Locate the cell with the specified text and output its [X, Y] center coordinate. 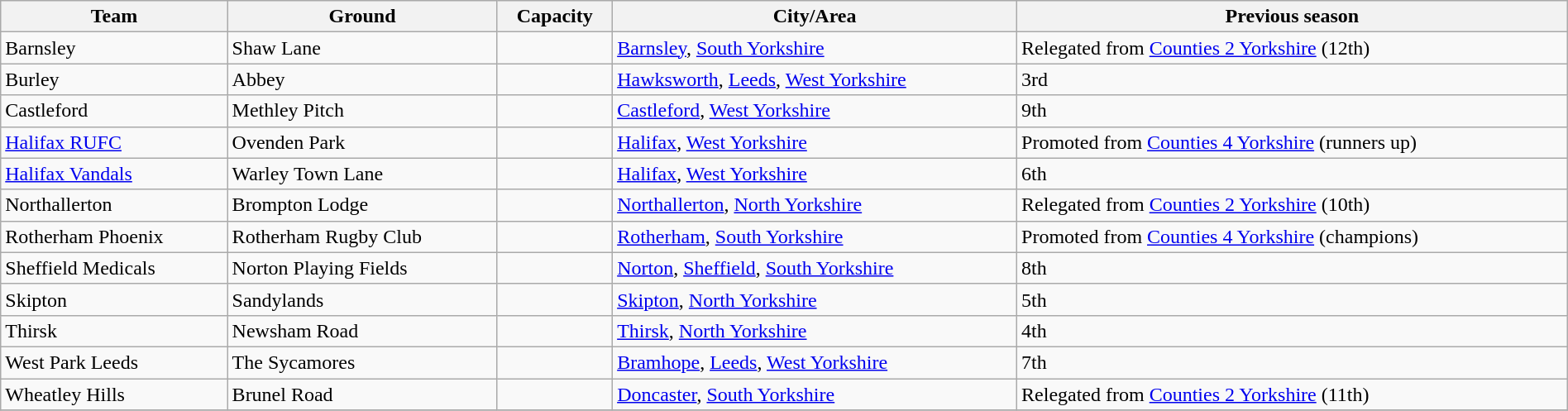
6th [1293, 174]
Doncaster, South Yorkshire [815, 394]
Castleford, West Yorkshire [815, 111]
Thirsk, North Yorkshire [815, 331]
Northallerton, North Yorkshire [815, 205]
Rotherham Rugby Club [362, 237]
Sandylands [362, 299]
Warley Town Lane [362, 174]
Skipton, North Yorkshire [815, 299]
Relegated from Counties 2 Yorkshire (12th) [1293, 48]
Team [114, 17]
Halifax RUFC [114, 142]
Northallerton [114, 205]
Promoted from Counties 4 Yorkshire (champions) [1293, 237]
Thirsk [114, 331]
Abbey [362, 79]
Newsham Road [362, 331]
The Sycamores [362, 362]
Burley [114, 79]
5th [1293, 299]
8th [1293, 268]
Previous season [1293, 17]
City/Area [815, 17]
7th [1293, 362]
Sheffield Medicals [114, 268]
Methley Pitch [362, 111]
Barnsley, South Yorkshire [815, 48]
Ovenden Park [362, 142]
9th [1293, 111]
Norton Playing Fields [362, 268]
Skipton [114, 299]
Halifax Vandals [114, 174]
Capacity [555, 17]
Brunel Road [362, 394]
Rotherham Phoenix [114, 237]
Barnsley [114, 48]
Relegated from Counties 2 Yorkshire (10th) [1293, 205]
Hawksworth, Leeds, West Yorkshire [815, 79]
Shaw Lane [362, 48]
Norton, Sheffield, South Yorkshire [815, 268]
Rotherham, South Yorkshire [815, 237]
West Park Leeds [114, 362]
Promoted from Counties 4 Yorkshire (runners up) [1293, 142]
4th [1293, 331]
Castleford [114, 111]
Relegated from Counties 2 Yorkshire (11th) [1293, 394]
Wheatley Hills [114, 394]
Bramhope, Leeds, West Yorkshire [815, 362]
Brompton Lodge [362, 205]
3rd [1293, 79]
Ground [362, 17]
